Identify which cell holds the provided text, then report its (x, y) central coordinate. 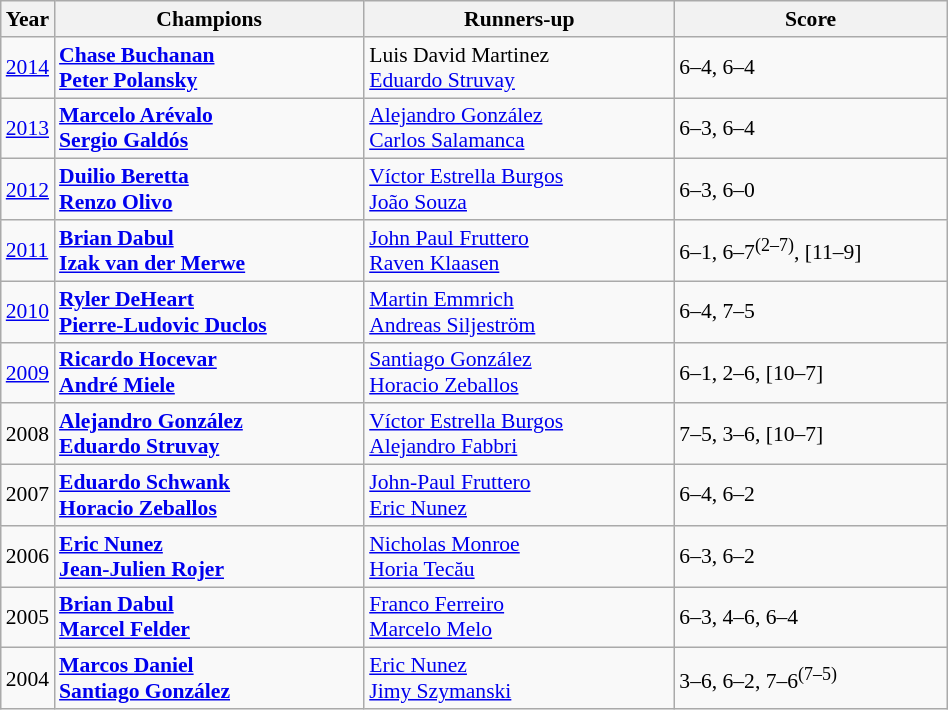
Runners-up (519, 19)
John-Paul Fruttero Eric Nunez (519, 496)
Ricardo Hocevar André Miele (209, 372)
Champions (209, 19)
Santiago González Horacio Zeballos (519, 372)
Marcelo Arévalo Sergio Galdós (209, 128)
2004 (28, 678)
2011 (28, 250)
Víctor Estrella Burgos Alejandro Fabbri (519, 434)
6–1, 6–7(2–7), [11–9] (810, 250)
Score (810, 19)
6–1, 2–6, [10–7] (810, 372)
2007 (28, 496)
6–4, 7–5 (810, 312)
6–3, 6–2 (810, 556)
Franco Ferreiro Marcelo Melo (519, 618)
Ryler DeHeart Pierre-Ludovic Duclos (209, 312)
Eric Nunez Jean-Julien Rojer (209, 556)
2009 (28, 372)
Martin Emmrich Andreas Siljeström (519, 312)
6–4, 6–4 (810, 68)
2005 (28, 618)
Year (28, 19)
2012 (28, 190)
2014 (28, 68)
Eric Nunez Jimy Szymanski (519, 678)
2006 (28, 556)
Brian Dabul Marcel Felder (209, 618)
6–3, 6–4 (810, 128)
Marcos Daniel Santiago González (209, 678)
7–5, 3–6, [10–7] (810, 434)
Chase Buchanan Peter Polansky (209, 68)
2010 (28, 312)
2013 (28, 128)
Duilio Beretta Renzo Olivo (209, 190)
6–3, 4–6, 6–4 (810, 618)
Víctor Estrella Burgos João Souza (519, 190)
Nicholas Monroe Horia Tecău (519, 556)
Luis David Martinez Eduardo Struvay (519, 68)
3–6, 6–2, 7–6(7–5) (810, 678)
Alejandro González Eduardo Struvay (209, 434)
Alejandro González Carlos Salamanca (519, 128)
Eduardo Schwank Horacio Zeballos (209, 496)
John Paul Fruttero Raven Klaasen (519, 250)
Brian Dabul Izak van der Merwe (209, 250)
6–3, 6–0 (810, 190)
6–4, 6–2 (810, 496)
2008 (28, 434)
